Pinpoint the cell where the given text exists, returning its (X, Y) midpoint coordinate. 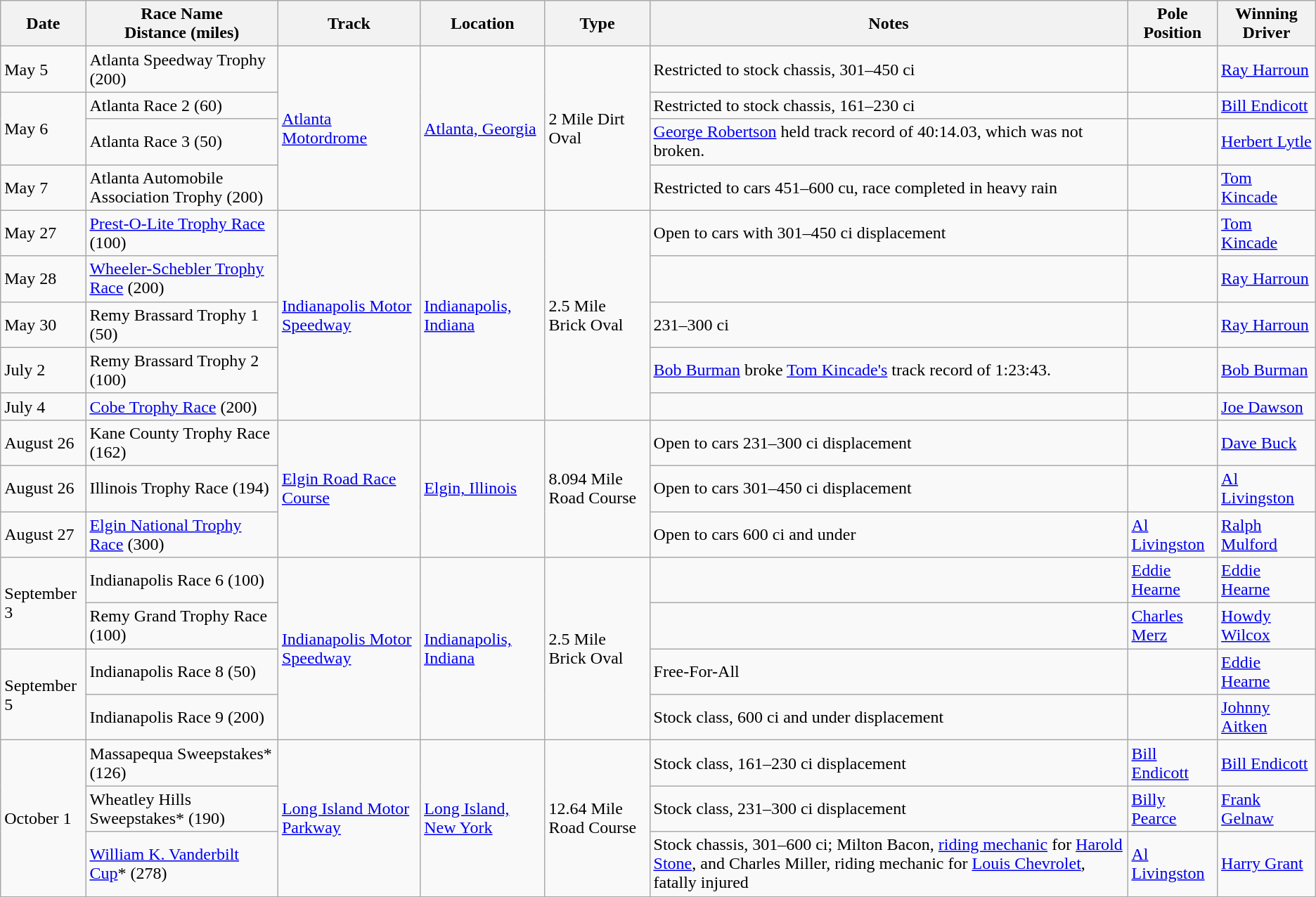
May 6 (44, 128)
8.094 Mile Road Course (598, 488)
Prest-O-Lite Trophy Race (100) (181, 233)
Harry Grant (1267, 864)
William K. Vanderbilt Cup* (278) (181, 864)
Winning Driver (1267, 24)
Open to cars 600 ci and under (889, 534)
Indianapolis Race 8 (50) (181, 672)
12.64 Mile Road Course (598, 818)
Billy Pearce (1173, 808)
Atlanta Race 2 (60) (181, 105)
Notes (889, 24)
Wheatley Hills Sweepstakes* (190) (181, 808)
Restricted to stock chassis, 161–230 ci (889, 105)
Stock class, 231–300 ci displacement (889, 808)
231–300 ci (889, 325)
Pole Position (1173, 24)
Type (598, 24)
Long Island Motor Parkway (349, 818)
Frank Gelnaw (1267, 808)
May 27 (44, 233)
Elgin Road Race Course (349, 488)
Johnny Aitken (1267, 717)
Stock class, 161–230 ci displacement (889, 763)
Kane County Trophy Race (162) (181, 443)
Remy Brassard Trophy 2 (100) (181, 370)
Cobe Trophy Race (200) (181, 406)
Joe Dawson (1267, 406)
Open to cars with 301–450 ci displacement (889, 233)
Restricted to stock chassis, 301–450 ci (889, 69)
Stock class, 600 ci and under displacement (889, 717)
July 4 (44, 406)
Ralph Mulford (1267, 534)
Stock chassis, 301–600 ci; Milton Bacon, riding mechanic for Harold Stone, and Charles Miller, riding mechanic for Louis Chevrolet, fatally injured (889, 864)
August 27 (44, 534)
Track (349, 24)
Atlanta Automobile Association Trophy (200) (181, 187)
Free-For-All (889, 672)
May 30 (44, 325)
Bob Burman (1267, 370)
Charles Merz (1173, 626)
September 3 (44, 603)
Atlanta Speedway Trophy (200) (181, 69)
Illinois Trophy Race (194) (181, 488)
Wheeler-Schebler Trophy Race (200) (181, 278)
Open to cars 231–300 ci displacement (889, 443)
Location (482, 24)
Long Island, New York (482, 818)
Open to cars 301–450 ci displacement (889, 488)
2 Mile Dirt Oval (598, 128)
George Robertson held track record of 40:14.03, which was not broken. (889, 142)
Bob Burman broke Tom Kincade's track record of 1:23:43. (889, 370)
Restricted to cars 451–600 cu, race completed in heavy rain (889, 187)
July 2 (44, 370)
Dave Buck (1267, 443)
Indianapolis Race 6 (100) (181, 581)
Elgin National Trophy Race (300) (181, 534)
Herbert Lytle (1267, 142)
Remy Grand Trophy Race (100) (181, 626)
Race NameDistance (miles) (181, 24)
Atlanta Race 3 (50) (181, 142)
Atlanta Motordrome (349, 128)
Indianapolis Race 9 (200) (181, 717)
Atlanta, Georgia (482, 128)
May 28 (44, 278)
Elgin, Illinois (482, 488)
May 5 (44, 69)
September 5 (44, 695)
Date (44, 24)
May 7 (44, 187)
Howdy Wilcox (1267, 626)
Massapequa Sweepstakes* (126) (181, 763)
October 1 (44, 818)
Remy Brassard Trophy 1 (50) (181, 325)
